Return the (x, y) coordinate for the center point of the cell that contains the specified text.  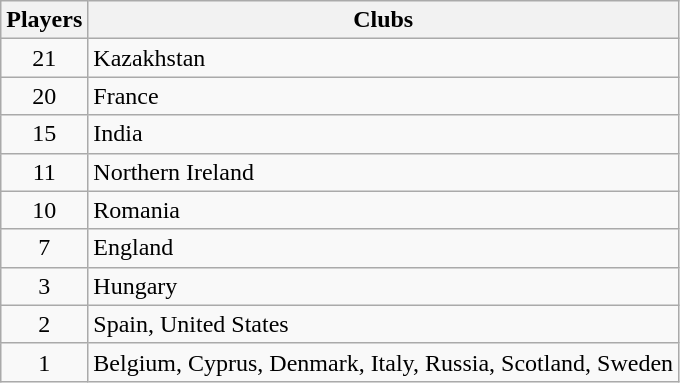
Belgium, Cyprus, Denmark, Italy, Russia, Scotland, Sweden (384, 362)
Northern Ireland (384, 172)
Hungary (384, 286)
7 (44, 248)
3 (44, 286)
20 (44, 96)
10 (44, 210)
India (384, 134)
Romania (384, 210)
11 (44, 172)
21 (44, 58)
Kazakhstan (384, 58)
2 (44, 324)
1 (44, 362)
Players (44, 20)
France (384, 96)
Spain, United States (384, 324)
England (384, 248)
15 (44, 134)
Clubs (384, 20)
